Return the [X, Y] coordinate for the center point of the cell that contains the specified text.  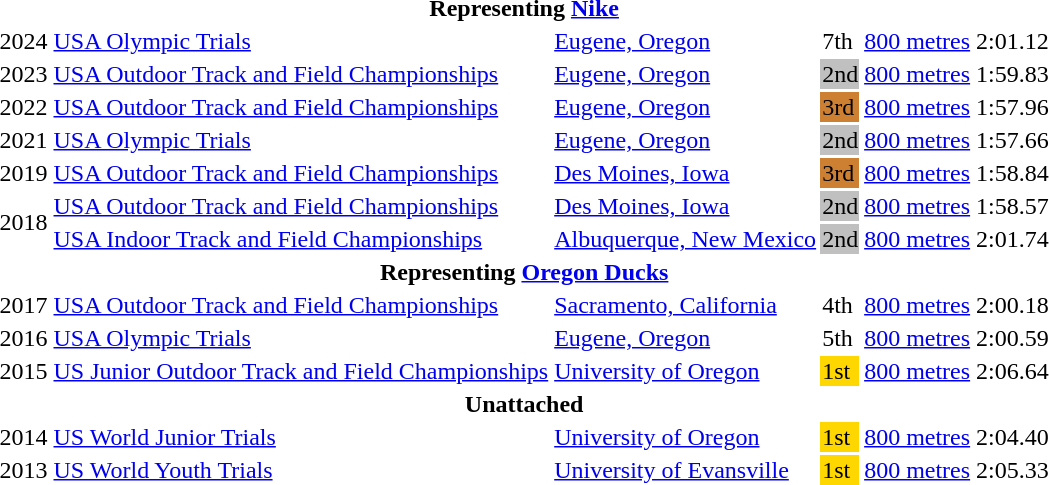
US Junior Outdoor Track and Field Championships [301, 371]
7th [840, 41]
4th [840, 305]
US World Junior Trials [301, 437]
Sacramento, California [686, 305]
University of Evansville [686, 470]
5th [840, 338]
Albuquerque, New Mexico [686, 239]
USA Indoor Track and Field Championships [301, 239]
US World Youth Trials [301, 470]
